Search for the cell housing the specified text and yield its (x, y) center coordinate. 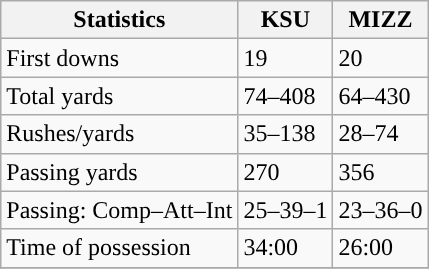
Statistics (120, 20)
270 (286, 172)
34:00 (286, 248)
19 (286, 58)
26:00 (380, 248)
Time of possession (120, 248)
35–138 (286, 134)
Total yards (120, 96)
28–74 (380, 134)
MIZZ (380, 20)
Passing: Comp–Att–Int (120, 210)
74–408 (286, 96)
Passing yards (120, 172)
First downs (120, 58)
356 (380, 172)
25–39–1 (286, 210)
Rushes/yards (120, 134)
23–36–0 (380, 210)
KSU (286, 20)
20 (380, 58)
64–430 (380, 96)
